From the cell containing the given text, extract its center point as [x, y] coordinate. 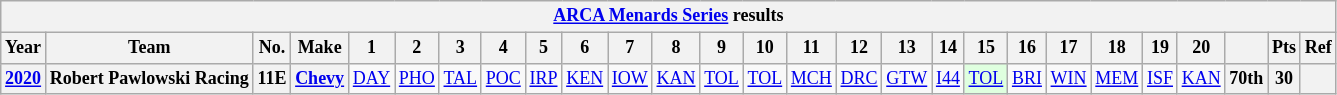
7 [630, 48]
5 [544, 48]
12 [859, 48]
Make [320, 48]
IOW [630, 78]
Pts [1284, 48]
13 [907, 48]
ISF [1160, 78]
PHO [416, 78]
4 [503, 48]
POC [503, 78]
DRC [859, 78]
DAY [371, 78]
17 [1068, 48]
8 [676, 48]
TAL [460, 78]
1 [371, 48]
19 [1160, 48]
3 [460, 48]
18 [1117, 48]
14 [948, 48]
Robert Pawlowski Racing [149, 78]
11 [812, 48]
WIN [1068, 78]
Year [24, 48]
KEN [585, 78]
6 [585, 48]
9 [722, 48]
20 [1201, 48]
70th [1246, 78]
MEM [1117, 78]
16 [1028, 48]
15 [986, 48]
Team [149, 48]
Chevy [320, 78]
I44 [948, 78]
30 [1284, 78]
ARCA Menards Series results [668, 16]
10 [764, 48]
MCH [812, 78]
2020 [24, 78]
11E [272, 78]
2 [416, 48]
IRP [544, 78]
GTW [907, 78]
BRI [1028, 78]
No. [272, 48]
Ref [1318, 48]
